For the text-containing cell, return its midpoint in (X, Y) coordinate format. 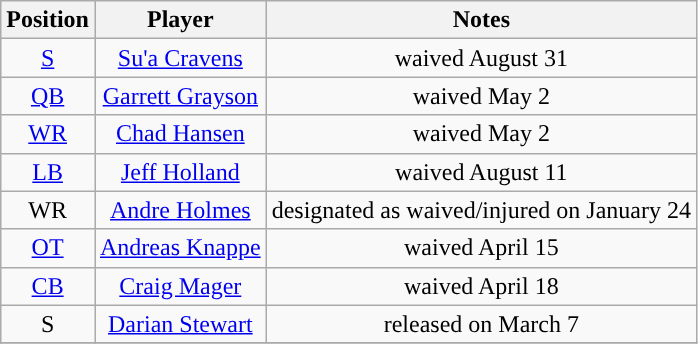
Chad Hansen (180, 134)
waived April 18 (481, 286)
QB (48, 96)
CB (48, 286)
Craig Mager (180, 286)
waived August 31 (481, 58)
waived August 11 (481, 172)
Andreas Knappe (180, 248)
LB (48, 172)
waived April 15 (481, 248)
released on March 7 (481, 324)
Darian Stewart (180, 324)
Position (48, 20)
Su'a Cravens (180, 58)
Andre Holmes (180, 210)
Notes (481, 20)
Player (180, 20)
Garrett Grayson (180, 96)
OT (48, 248)
Jeff Holland (180, 172)
designated as waived/injured on January 24 (481, 210)
